Provide the (x, y) coordinate of the cell's center where the given text is located.  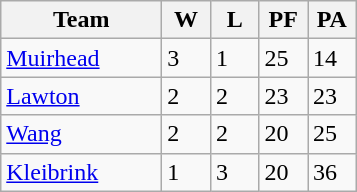
14 (332, 58)
36 (332, 172)
Wang (82, 134)
Team (82, 20)
Muirhead (82, 58)
L (234, 20)
PF (284, 20)
Lawton (82, 96)
W (186, 20)
PA (332, 20)
Kleibrink (82, 172)
